Detect which cell encompasses the target text, then output its (X, Y) center coordinate. 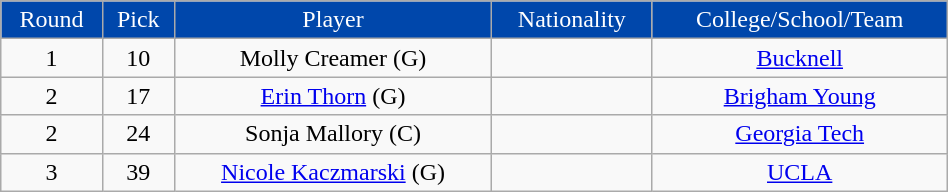
Erin Thorn (G) (334, 96)
1 (52, 58)
39 (138, 172)
Georgia Tech (800, 134)
Nationality (572, 20)
Bucknell (800, 58)
College/School/Team (800, 20)
Sonja Mallory (C) (334, 134)
Round (52, 20)
10 (138, 58)
3 (52, 172)
24 (138, 134)
Molly Creamer (G) (334, 58)
17 (138, 96)
Pick (138, 20)
Brigham Young (800, 96)
Nicole Kaczmarski (G) (334, 172)
Player (334, 20)
UCLA (800, 172)
